Extract the [x, y] coordinate from the center of the cell holding the provided text.  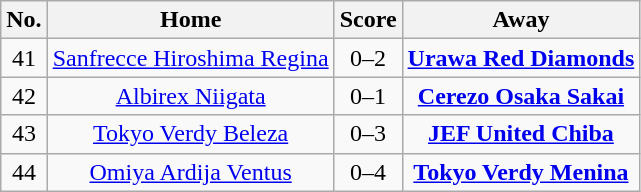
Albirex Niigata [190, 96]
JEF United Chiba [521, 134]
0–1 [368, 96]
Sanfrecce Hiroshima Regina [190, 58]
Away [521, 20]
Tokyo Verdy Beleza [190, 134]
0–2 [368, 58]
Cerezo Osaka Sakai [521, 96]
Urawa Red Diamonds [521, 58]
41 [24, 58]
43 [24, 134]
44 [24, 172]
0–3 [368, 134]
No. [24, 20]
Tokyo Verdy Menina [521, 172]
Home [190, 20]
42 [24, 96]
0–4 [368, 172]
Score [368, 20]
Omiya Ardija Ventus [190, 172]
